Scan for the cell matching the given text and deliver its (x, y) coordinate at center. 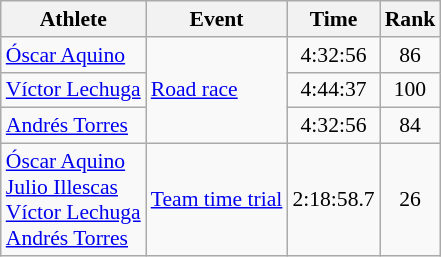
84 (410, 126)
26 (410, 200)
Athlete (74, 19)
Time (333, 19)
Óscar Aquino (74, 55)
Road race (217, 90)
Andrés Torres (74, 126)
100 (410, 90)
Óscar AquinoJulio IllescasVíctor LechugaAndrés Torres (74, 200)
4:44:37 (333, 90)
Rank (410, 19)
Event (217, 19)
Víctor Lechuga (74, 90)
Team time trial (217, 200)
2:18:58.7 (333, 200)
86 (410, 55)
